Scan for the cell matching the given text and deliver its [x, y] coordinate at center. 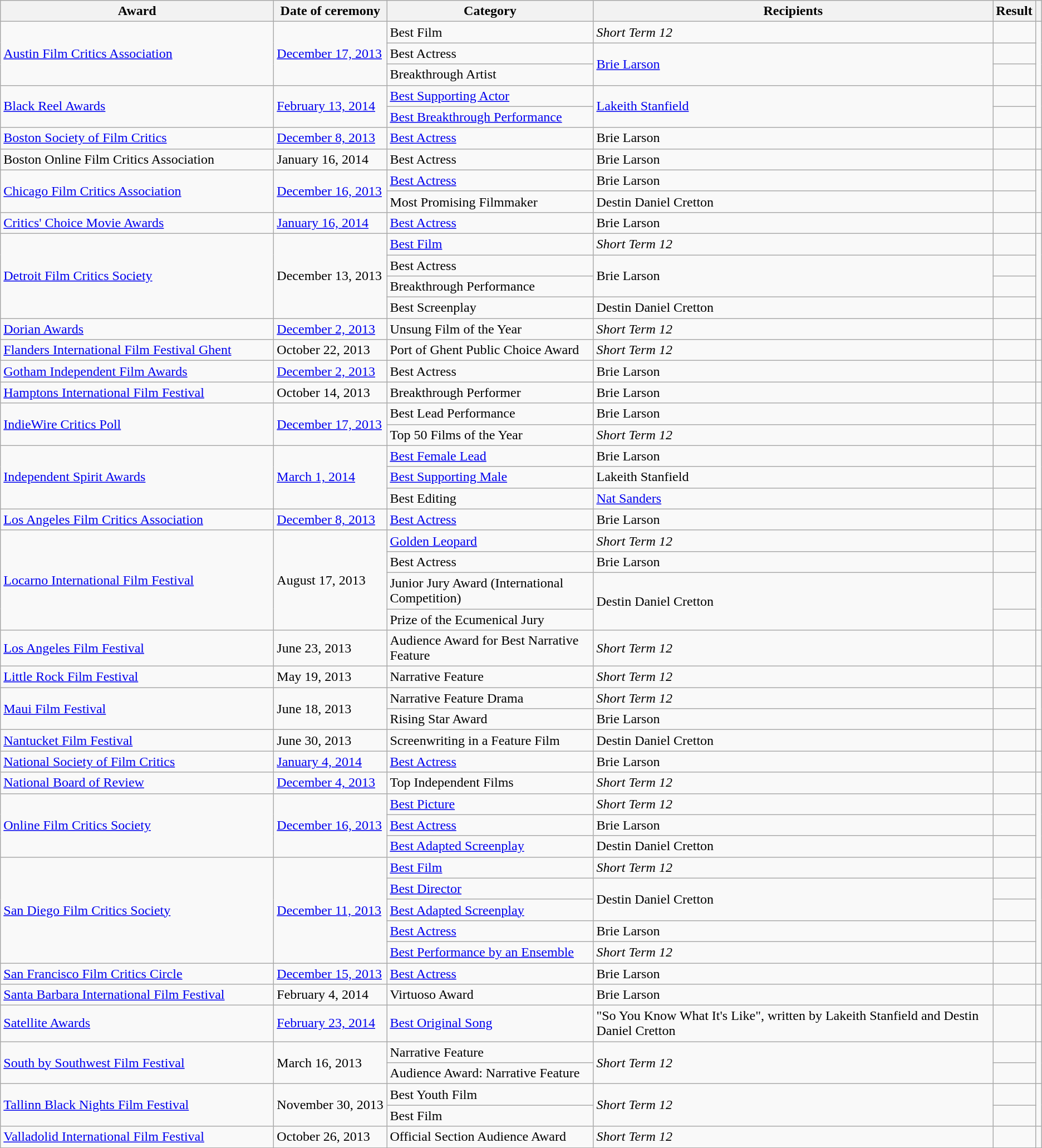
Port of Ghent Public Choice Award [490, 350]
Santa Barbara International Film Festival [137, 995]
Nantucket Film Festival [137, 740]
Los Angeles Film Festival [137, 648]
December 11, 2013 [331, 910]
Boston Society of Film Critics [137, 138]
Los Angeles Film Critics Association [137, 519]
National Board of Review [137, 783]
South by Southwest Film Festival [137, 1063]
Narrative Feature Drama [490, 698]
Best Youth Film [490, 1095]
May 19, 2013 [331, 677]
Prize of the Ecumenical Jury [490, 620]
November 30, 2013 [331, 1105]
June 30, 2013 [331, 740]
Dorian Awards [137, 329]
Top 50 Films of the Year [490, 435]
San Diego Film Critics Society [137, 910]
Best Female Lead [490, 456]
Best Breakthrough Performance [490, 117]
Valladolid International Film Festival [137, 1137]
"So You Know What It's Like", written by Lakeith Stanfield and Destin Daniel Cretton [793, 1023]
Official Section Audience Award [490, 1137]
Best Original Song [490, 1023]
Flanders International Film Festival Ghent [137, 350]
Audience Award for Best Narrative Feature [490, 648]
Award [137, 11]
March 16, 2013 [331, 1063]
Breakthrough Performer [490, 393]
Best Performance by an Ensemble [490, 952]
Satellite Awards [137, 1023]
Best Screenplay [490, 308]
December 15, 2013 [331, 974]
Critics' Choice Movie Awards [137, 223]
February 4, 2014 [331, 995]
Best Editing [490, 498]
Hamptons International Film Festival [137, 393]
Audience Award: Narrative Feature [490, 1073]
Breakthrough Artist [490, 75]
Most Promising Filmmaker [490, 202]
Black Reel Awards [137, 106]
Junior Jury Award (International Competition) [490, 590]
Little Rock Film Festival [137, 677]
Category [490, 11]
October 22, 2013 [331, 350]
February 23, 2014 [331, 1023]
Online Film Critics Society [137, 825]
Nat Sanders [793, 498]
December 4, 2013 [331, 783]
Detroit Film Critics Society [137, 276]
October 26, 2013 [331, 1137]
June 23, 2013 [331, 648]
Unsung Film of the Year [490, 329]
Rising Star Award [490, 719]
Austin Film Critics Association [137, 53]
March 1, 2014 [331, 477]
January 4, 2014 [331, 762]
Recipients [793, 11]
August 17, 2013 [331, 580]
Best Supporting Male [490, 477]
IndieWire Critics Poll [137, 424]
Golden Leopard [490, 541]
June 18, 2013 [331, 709]
Maui Film Festival [137, 709]
December 13, 2013 [331, 276]
Chicago Film Critics Association [137, 191]
February 13, 2014 [331, 106]
Best Picture [490, 804]
Boston Online Film Critics Association [137, 159]
Best Supporting Actor [490, 96]
National Society of Film Critics [137, 762]
Result [1014, 11]
Tallinn Black Nights Film Festival [137, 1105]
Date of ceremony [331, 11]
October 14, 2013 [331, 393]
Best Lead Performance [490, 414]
Top Independent Films [490, 783]
Gotham Independent Film Awards [137, 371]
Locarno International Film Festival [137, 580]
Best Director [490, 889]
San Francisco Film Critics Circle [137, 974]
Screenwriting in a Feature Film [490, 740]
Breakthrough Performance [490, 287]
Independent Spirit Awards [137, 477]
Virtuoso Award [490, 995]
